Provide the [X, Y] coordinate of the cell's center where the given text is located.  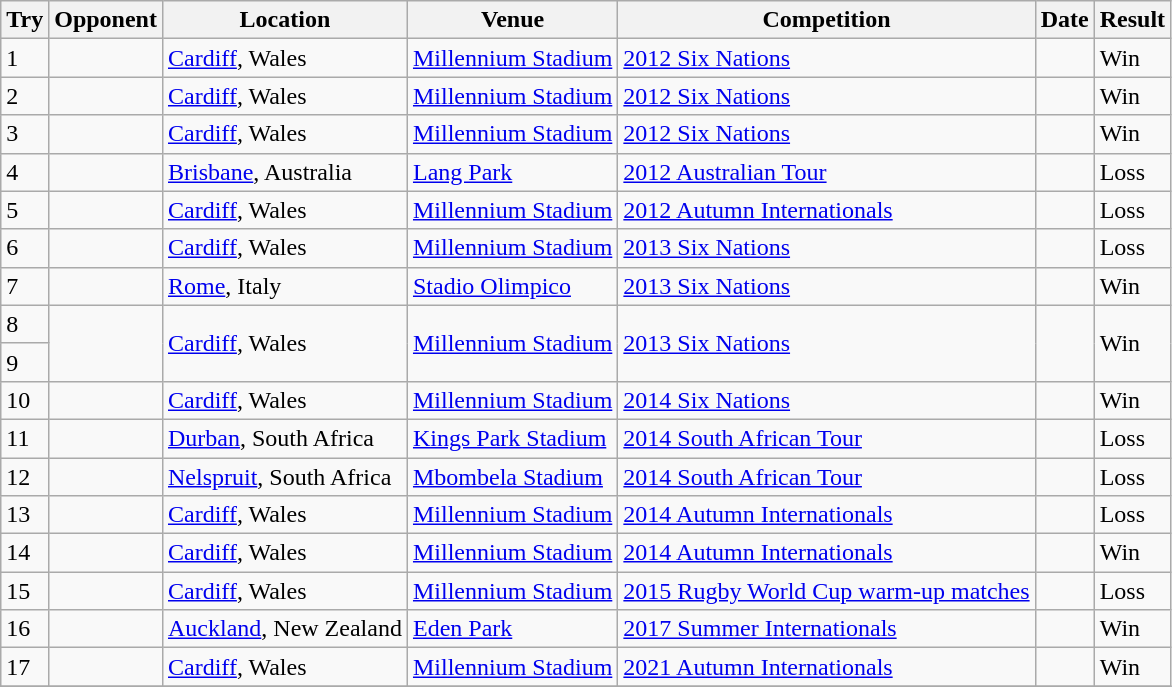
4 [25, 172]
14 [25, 553]
Auckland, New Zealand [284, 629]
2012 Australian Tour [826, 172]
Try [25, 20]
9 [25, 362]
Nelspruit, South Africa [284, 477]
Durban, South Africa [284, 438]
15 [25, 591]
Result [1132, 20]
13 [25, 515]
Opponent [106, 20]
1 [25, 58]
Venue [512, 20]
10 [25, 400]
Brisbane, Australia [284, 172]
Competition [826, 20]
8 [25, 324]
2014 Six Nations [826, 400]
3 [25, 134]
Rome, Italy [284, 286]
2012 Autumn Internationals [826, 210]
7 [25, 286]
2 [25, 96]
Kings Park Stadium [512, 438]
Lang Park [512, 172]
Date [1064, 20]
2017 Summer Internationals [826, 629]
2015 Rugby World Cup warm-up matches [826, 591]
6 [25, 248]
5 [25, 210]
12 [25, 477]
2021 Autumn Internationals [826, 667]
Mbombela Stadium [512, 477]
Stadio Olimpico [512, 286]
11 [25, 438]
Eden Park [512, 629]
Location [284, 20]
17 [25, 667]
16 [25, 629]
